Capture the cell that displays the provided text and extract its (X, Y) central coordinate. 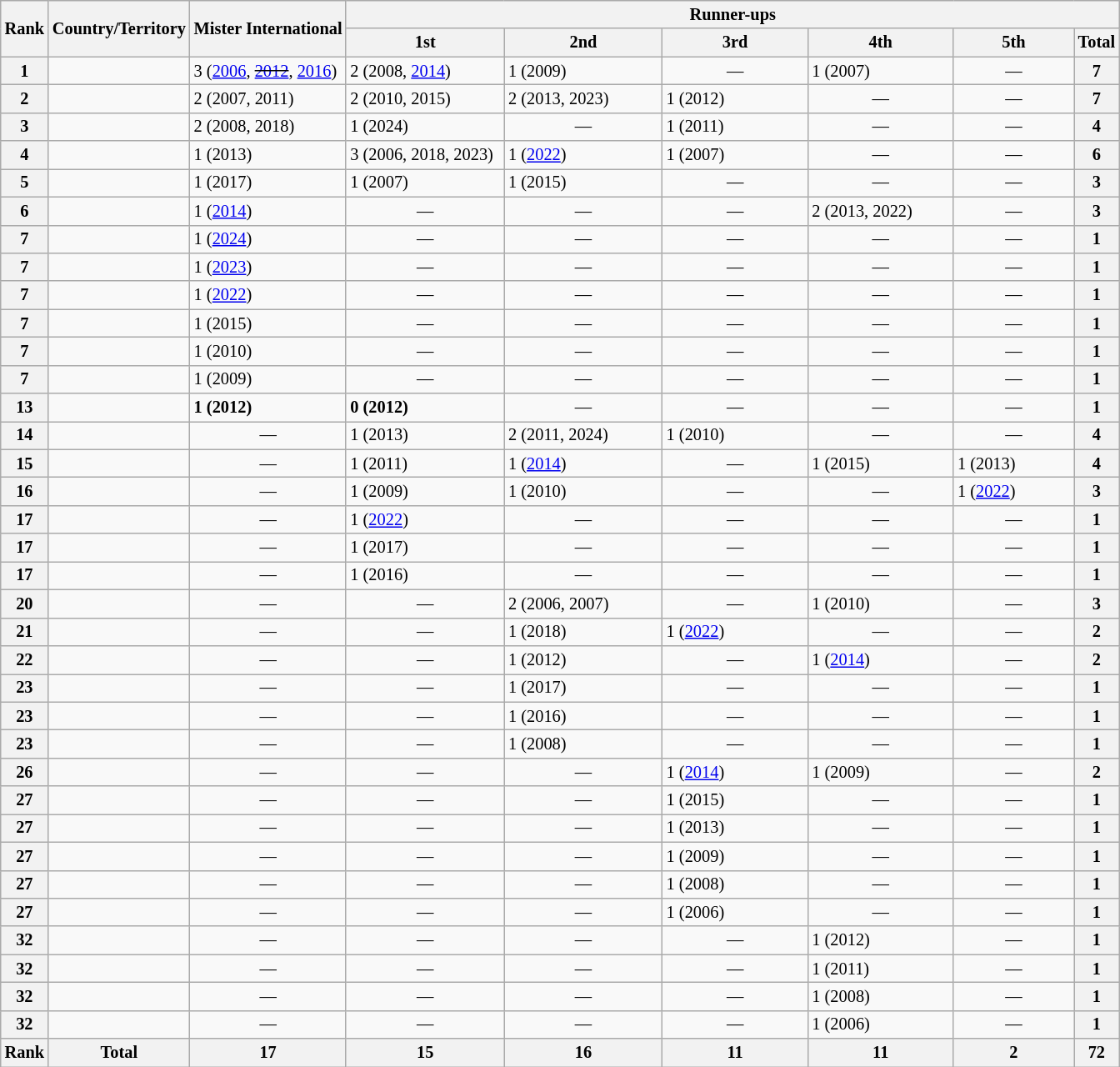
3 (2006, 2012, 2016) (268, 71)
26 (25, 772)
3rd (735, 43)
72 (1097, 1053)
14 (25, 435)
1st (425, 43)
4th (880, 43)
Country/Territory (119, 28)
2 (2007, 2011) (268, 98)
21 (25, 632)
13 (25, 408)
2nd (583, 43)
2 (2011, 2024) (583, 435)
22 (25, 659)
0 (2012) (425, 408)
5 (25, 183)
3 (2006, 2018, 2023) (425, 155)
2 (2010, 2015) (425, 98)
1 (2023) (268, 267)
5th (1013, 43)
Runner-ups (732, 14)
2 (2006, 2007) (583, 604)
1 (2018) (583, 632)
2 (2013, 2022) (880, 211)
Mister International (268, 28)
2 (2008, 2018) (268, 127)
2 (2008, 2014) (425, 71)
2 (2013, 2023) (583, 98)
20 (25, 604)
